From the cell containing the given text, extract its center point as [X, Y] coordinate. 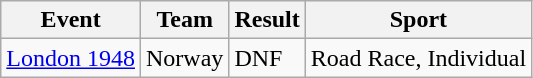
Road Race, Individual [418, 58]
Norway [184, 58]
Sport [418, 20]
Event [71, 20]
Result [267, 20]
Team [184, 20]
London 1948 [71, 58]
DNF [267, 58]
